For the text-containing cell, return its midpoint in [X, Y] coordinate format. 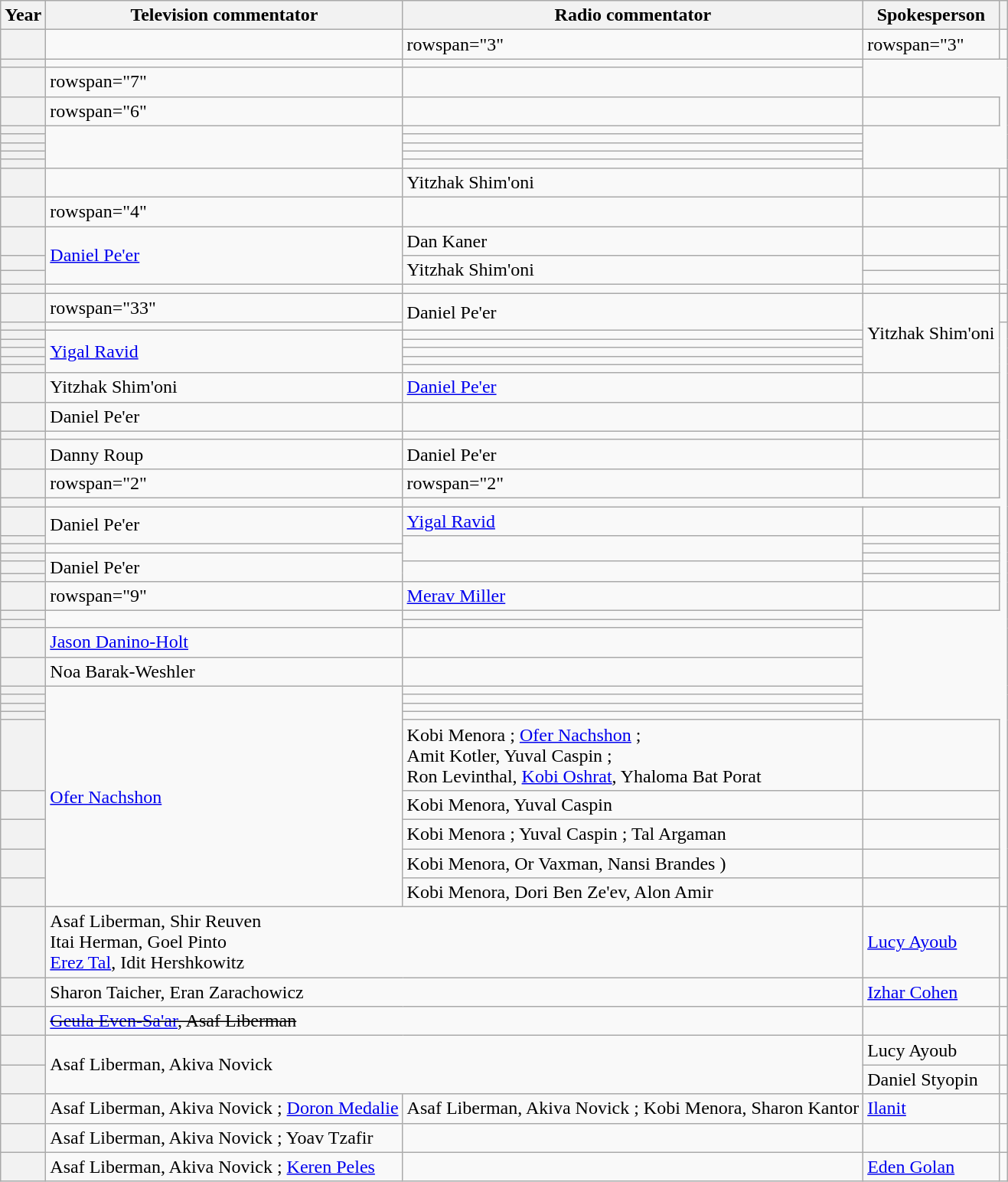
Television commentator [224, 15]
Asaf Liberman, Akiva Novick ; Doron Medalie [224, 1109]
Asaf Liberman, Akiva Novick ; Yoav Tzafir [224, 1138]
Year [23, 15]
Ofer Nachshon [224, 796]
Jason Danino-Holt [224, 642]
Noa Barak-Weshler [224, 671]
Sharon Taicher, Eran Zarachowicz [455, 992]
Asaf Liberman, Shir Reuven Itai Herman, Goel Pinto Erez Tal, Idit Hershkowitz [455, 942]
Asaf Liberman, Akiva Novick ; Kobi Menora, Sharon Kantor [633, 1109]
Kobi Menora, Dori Ben Ze'ev, Alon Amir [633, 893]
rowspan="4" [224, 211]
Izhar Cohen [931, 992]
Danny Roup [224, 454]
Daniel Styopin [931, 1079]
Merav Miller [633, 596]
Kobi Menora, Or Vaxman, Nansi Brandes ) [633, 863]
Ilanit [931, 1109]
rowspan="9" [224, 596]
rowspan="6" [224, 111]
Geula Even-Sa'ar, Asaf Liberman [455, 1021]
rowspan="7" [224, 82]
Dan Kaner [633, 241]
Spokesperson [931, 15]
Eden Golan [931, 1167]
Kobi Menora ; Yuval Caspin ; Tal Argaman [633, 834]
Radio commentator [633, 15]
Kobi Menora ; Ofer Nachshon ;Amit Kotler, Yuval Caspin ;Ron Levinthal, Kobi Oshrat, Yhaloma Bat Porat [633, 755]
Kobi Menora, Yuval Caspin [633, 805]
rowspan="33" [224, 308]
Asaf Liberman, Akiva Novick [455, 1065]
Asaf Liberman, Akiva Novick ; Keren Peles [224, 1167]
